Find where the given text appears and provide that cell's center as (x, y) coordinate. 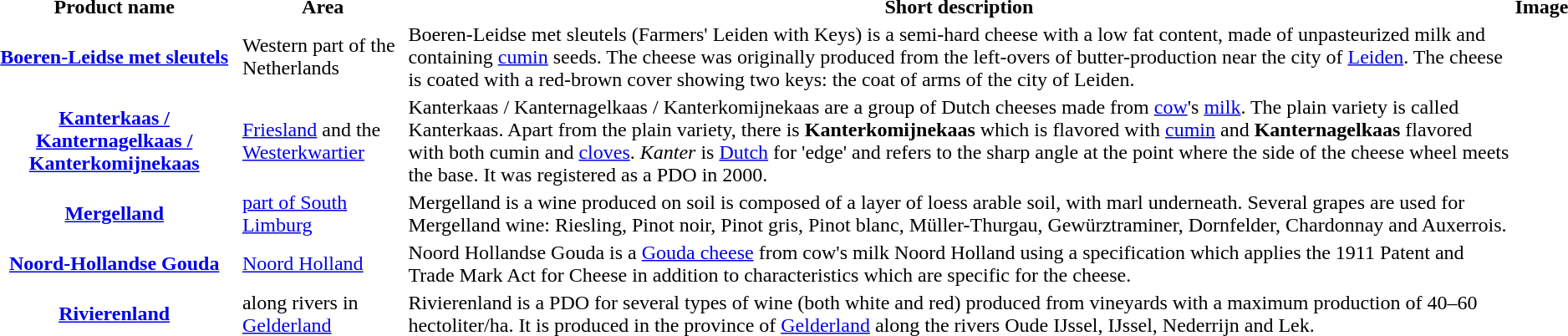
Friesland and the Westerkwartier (323, 140)
Noord Holland (323, 264)
Western part of the Netherlands (323, 57)
part of South Limburg (323, 214)
